Search for the cell housing the specified text and yield its (X, Y) center coordinate. 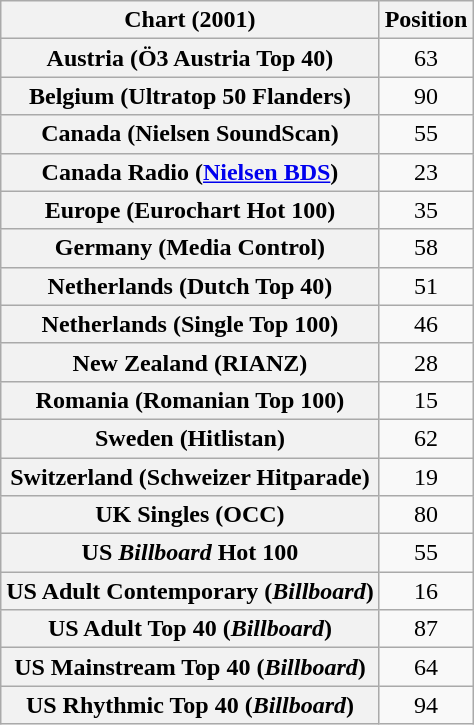
US Adult Contemporary (Billboard) (190, 591)
US Adult Top 40 (Billboard) (190, 629)
Netherlands (Single Top 100) (190, 324)
35 (426, 210)
Sweden (Hitlistan) (190, 438)
New Zealand (RIANZ) (190, 362)
94 (426, 705)
Position (426, 20)
62 (426, 438)
15 (426, 400)
90 (426, 96)
Europe (Eurochart Hot 100) (190, 210)
58 (426, 248)
Netherlands (Dutch Top 40) (190, 286)
28 (426, 362)
23 (426, 172)
Austria (Ö3 Austria Top 40) (190, 58)
Belgium (Ultratop 50 Flanders) (190, 96)
46 (426, 324)
19 (426, 477)
Germany (Media Control) (190, 248)
UK Singles (OCC) (190, 515)
63 (426, 58)
Chart (2001) (190, 20)
US Mainstream Top 40 (Billboard) (190, 667)
51 (426, 286)
US Rhythmic Top 40 (Billboard) (190, 705)
US Billboard Hot 100 (190, 553)
64 (426, 667)
87 (426, 629)
Canada Radio (Nielsen BDS) (190, 172)
Romania (Romanian Top 100) (190, 400)
16 (426, 591)
Canada (Nielsen SoundScan) (190, 134)
Switzerland (Schweizer Hitparade) (190, 477)
80 (426, 515)
